Determine the [X, Y] coordinate at the center of the cell enclosing the given text.  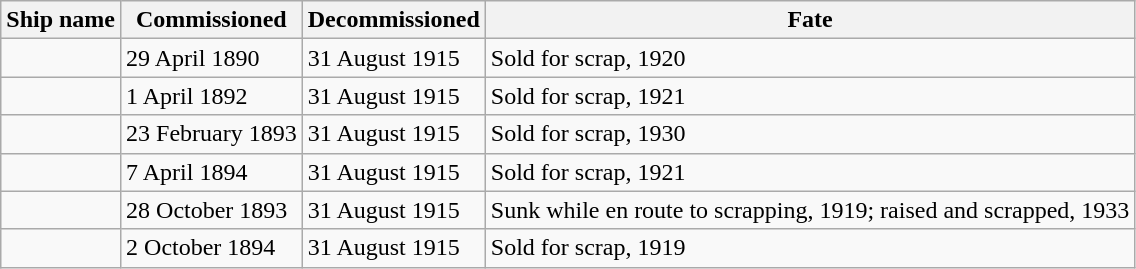
Commissioned [212, 20]
28 October 1893 [212, 210]
Sold for scrap, 1919 [810, 248]
Sold for scrap, 1920 [810, 58]
1 April 1892 [212, 96]
23 February 1893 [212, 134]
Sold for scrap, 1930 [810, 134]
2 October 1894 [212, 248]
Decommissioned [394, 20]
Fate [810, 20]
7 April 1894 [212, 172]
29 April 1890 [212, 58]
Ship name [61, 20]
Sunk while en route to scrapping, 1919; raised and scrapped, 1933 [810, 210]
